Provide the (x, y) coordinate of the cell's center where the given text is located.  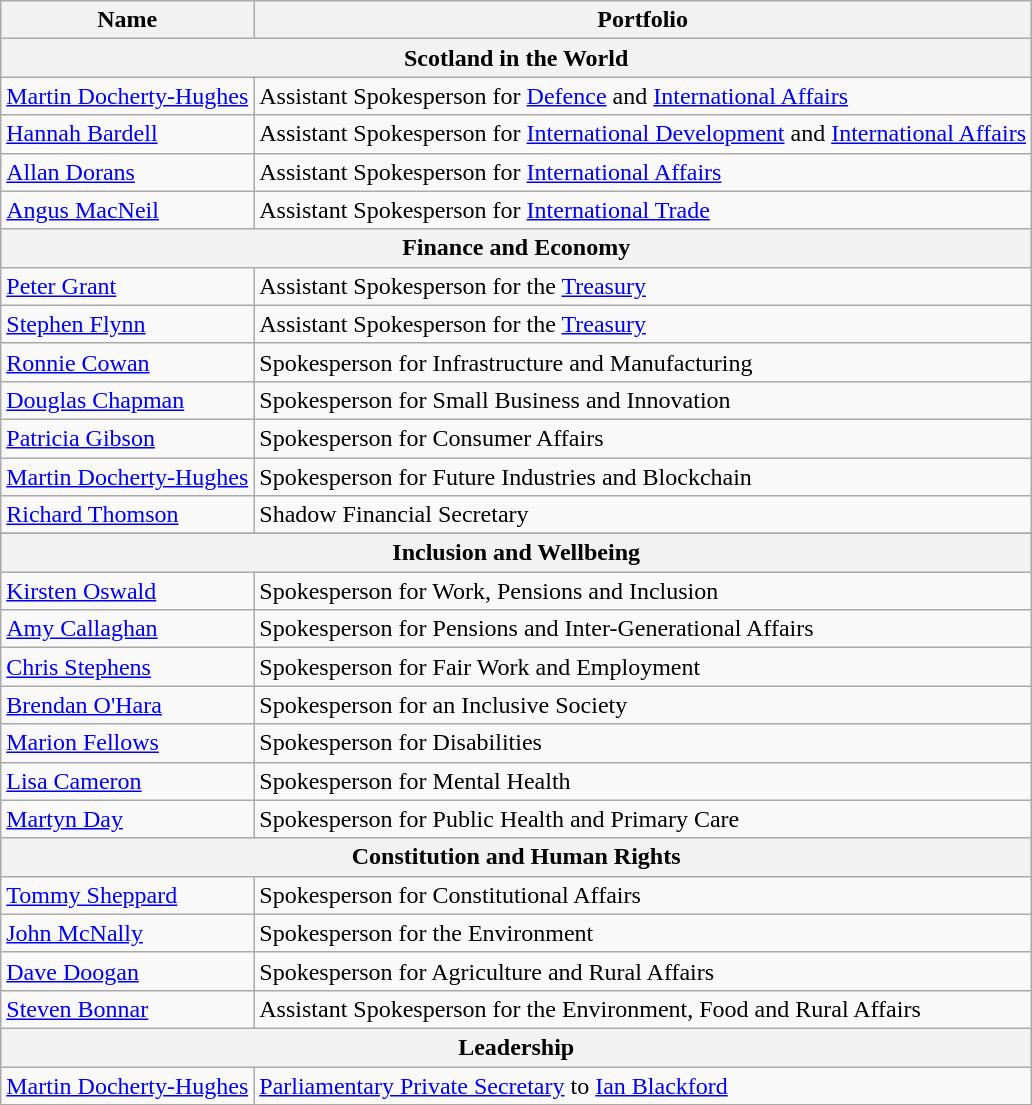
Spokesperson for Mental Health (643, 781)
Richard Thomson (128, 515)
Spokesperson for Pensions and Inter-Generational Affairs (643, 629)
Stephen Flynn (128, 324)
Amy Callaghan (128, 629)
Kirsten Oswald (128, 591)
Patricia Gibson (128, 438)
Peter Grant (128, 286)
Scotland in the World (516, 58)
Spokesperson for Future Industries and Blockchain (643, 477)
Allan Dorans (128, 172)
Name (128, 20)
Martyn Day (128, 819)
Spokesperson for Consumer Affairs (643, 438)
Portfolio (643, 20)
Chris Stephens (128, 667)
Spokesperson for Infrastructure and Manufacturing (643, 362)
Finance and Economy (516, 248)
Brendan O'Hara (128, 705)
Spokesperson for Work, Pensions and Inclusion (643, 591)
Constitution and Human Rights (516, 857)
Assistant Spokesperson for International Development and International Affairs (643, 134)
Tommy Sheppard (128, 895)
Shadow Financial Secretary (643, 515)
Dave Doogan (128, 971)
John McNally (128, 933)
Spokesperson for Public Health and Primary Care (643, 819)
Leadership (516, 1047)
Douglas Chapman (128, 400)
Steven Bonnar (128, 1009)
Assistant Spokesperson for International Affairs (643, 172)
Spokesperson for Disabilities (643, 743)
Spokesperson for Agriculture and Rural Affairs (643, 971)
Assistant Spokesperson for the Environment, Food and Rural Affairs (643, 1009)
Inclusion and Wellbeing (516, 553)
Assistant Spokesperson for International Trade (643, 210)
Spokesperson for an Inclusive Society (643, 705)
Hannah Bardell (128, 134)
Spokesperson for Fair Work and Employment (643, 667)
Spokesperson for the Environment (643, 933)
Spokesperson for Constitutional Affairs (643, 895)
Assistant Spokesperson for Defence and International Affairs (643, 96)
Angus MacNeil (128, 210)
Ronnie Cowan (128, 362)
Parliamentary Private Secretary to Ian Blackford (643, 1085)
Spokesperson for Small Business and Innovation (643, 400)
Marion Fellows (128, 743)
Lisa Cameron (128, 781)
